Identify which cell holds the provided text, then report its [x, y] central coordinate. 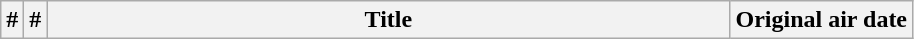
Original air date [822, 20]
Title [388, 20]
